Provide the (x, y) coordinate of the cell's center where the given text is located.  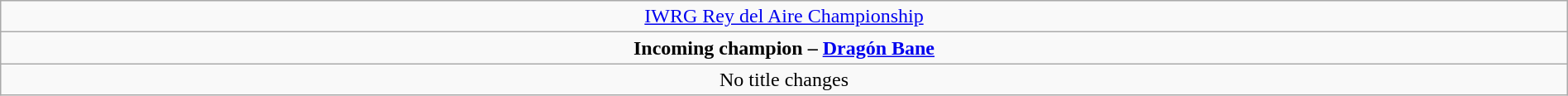
No title changes (784, 79)
IWRG Rey del Aire Championship (784, 17)
Incoming champion – Dragón Bane (784, 48)
